Detect which cell encompasses the target text, then output its (x, y) center coordinate. 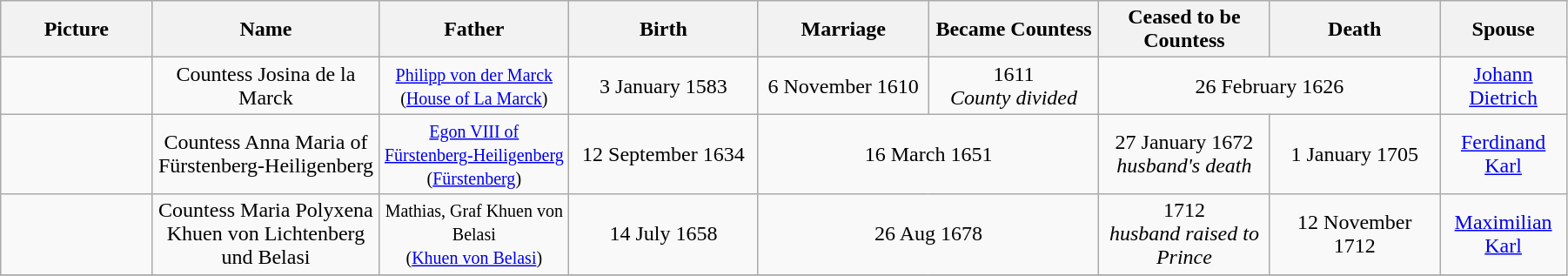
Johann Dietrich (1504, 85)
16 March 1651 (928, 154)
Father (474, 30)
Countess Anna Maria of Fürstenberg-Heiligenberg (266, 154)
1611 County divided (1014, 85)
Egon VIII of Fürstenberg-Heiligenberg(Fürstenberg) (474, 154)
26 Aug 1678 (928, 234)
6 November 1610 (843, 85)
Mathias, Graf Khuen von Belasi(Khuen von Belasi) (474, 234)
12 November 1712 (1355, 234)
Picture (77, 30)
1 January 1705 (1355, 154)
Name (266, 30)
14 July 1658 (664, 234)
Ceased to be Countess (1184, 30)
Ferdinand Karl (1504, 154)
27 January 1672 husband's death (1184, 154)
26 February 1626 (1270, 85)
Countess Josina de la Marck (266, 85)
Marriage (843, 30)
1712 husband raised to Prince (1184, 234)
Birth (664, 30)
Death (1355, 30)
12 September 1634 (664, 154)
3 January 1583 (664, 85)
Philipp von der Marck(House of La Marck) (474, 85)
Countess Maria Polyxena Khuen von Lichtenberg und Belasi (266, 234)
Spouse (1504, 30)
Maximilian Karl (1504, 234)
Became Countess (1014, 30)
